Output the (X, Y) coordinate of the center of the cell containing the given text.  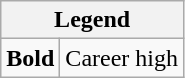
Bold (30, 58)
Legend (92, 20)
Career high (122, 58)
